Find where the given text appears and provide that cell's center as (x, y) coordinate. 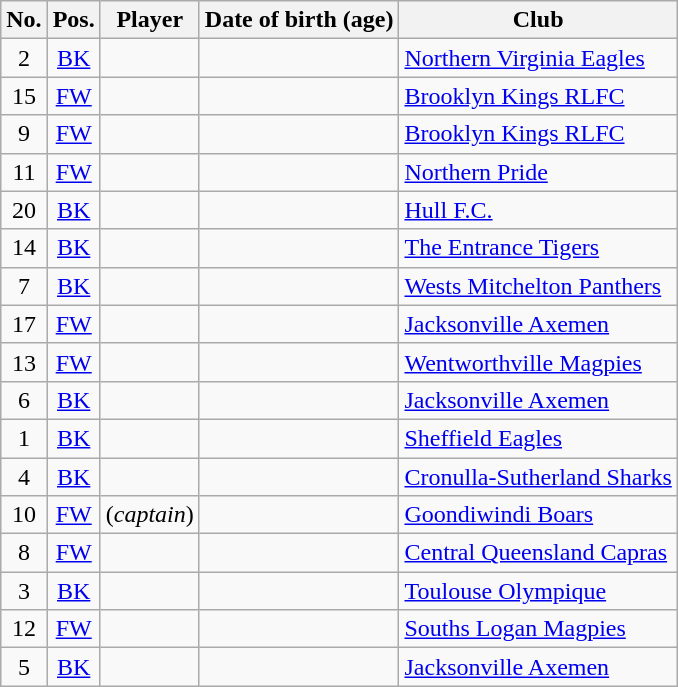
Pos. (74, 20)
(captain) (150, 515)
The Entrance Tigers (538, 248)
Goondiwindi Boars (538, 515)
Club (538, 20)
Northern Virginia Eagles (538, 58)
Hull F.C. (538, 210)
14 (24, 248)
7 (24, 286)
6 (24, 400)
1 (24, 438)
13 (24, 362)
10 (24, 515)
4 (24, 477)
No. (24, 20)
Date of birth (age) (299, 20)
Central Queensland Capras (538, 553)
9 (24, 134)
Player (150, 20)
15 (24, 96)
Toulouse Olympique (538, 591)
Souths Logan Magpies (538, 629)
Northern Pride (538, 172)
Wentworthville Magpies (538, 362)
Cronulla-Sutherland Sharks (538, 477)
2 (24, 58)
Wests Mitchelton Panthers (538, 286)
11 (24, 172)
8 (24, 553)
20 (24, 210)
Sheffield Eagles (538, 438)
5 (24, 667)
3 (24, 591)
17 (24, 324)
12 (24, 629)
